Locate the cell with the specified text and output its (x, y) center coordinate. 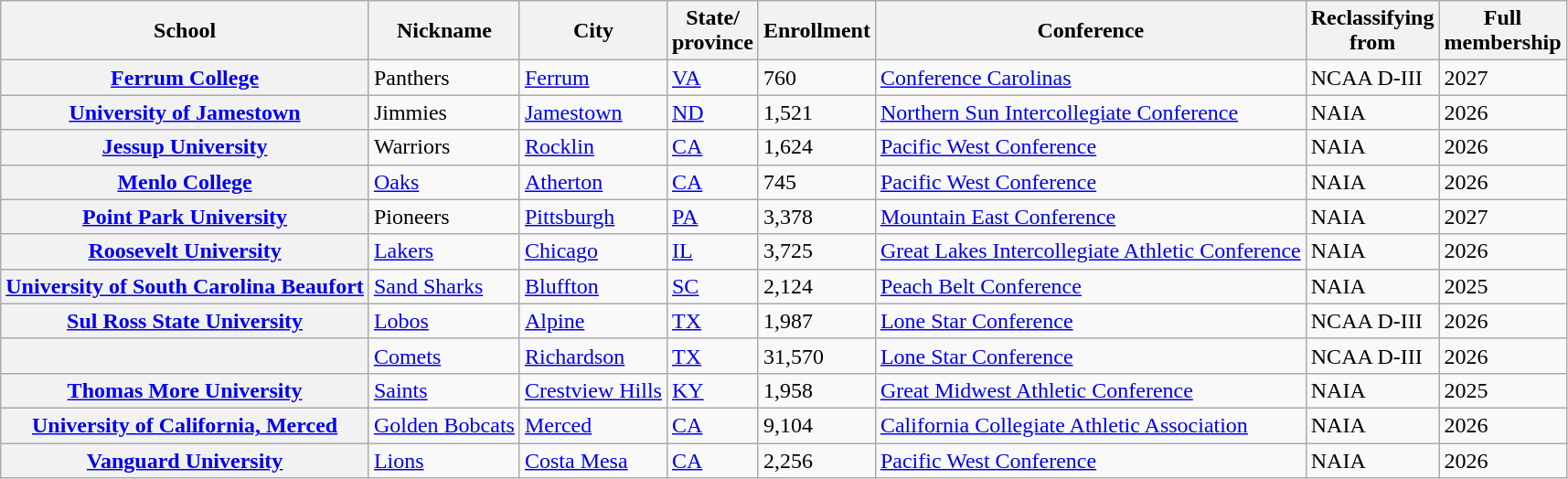
Lobos (444, 321)
Thomas More University (185, 390)
2,256 (816, 460)
Warriors (444, 147)
University of South Carolina Beaufort (185, 286)
IL (712, 251)
Pittsburgh (592, 217)
1,958 (816, 390)
State/province (712, 31)
Pioneers (444, 217)
31,570 (816, 356)
ND (712, 112)
California Collegiate Athletic Association (1090, 425)
SC (712, 286)
KY (712, 390)
Ferrum (592, 78)
University of Jamestown (185, 112)
Roosevelt University (185, 251)
Jamestown (592, 112)
Peach Belt Conference (1090, 286)
Jimmies (444, 112)
Fullmembership (1503, 31)
School (185, 31)
Lions (444, 460)
9,104 (816, 425)
Crestview Hills (592, 390)
City (592, 31)
Reclassifyingfrom (1372, 31)
Rocklin (592, 147)
Merced (592, 425)
Northern Sun Intercollegiate Conference (1090, 112)
3,378 (816, 217)
Costa Mesa (592, 460)
PA (712, 217)
Bluffton (592, 286)
Chicago (592, 251)
760 (816, 78)
VA (712, 78)
Sand Sharks (444, 286)
Golden Bobcats (444, 425)
Menlo College (185, 182)
Conference Carolinas (1090, 78)
3,725 (816, 251)
Saints (444, 390)
Nickname (444, 31)
Point Park University (185, 217)
Jessup University (185, 147)
Atherton (592, 182)
Great Lakes Intercollegiate Athletic Conference (1090, 251)
Oaks (444, 182)
1,987 (816, 321)
Richardson (592, 356)
2,124 (816, 286)
Mountain East Conference (1090, 217)
Vanguard University (185, 460)
University of California, Merced (185, 425)
Conference (1090, 31)
Enrollment (816, 31)
Alpine (592, 321)
Lakers (444, 251)
Great Midwest Athletic Conference (1090, 390)
Panthers (444, 78)
745 (816, 182)
Sul Ross State University (185, 321)
Comets (444, 356)
1,521 (816, 112)
1,624 (816, 147)
Ferrum College (185, 78)
